Return [x, y] of the center of cell containing provided text 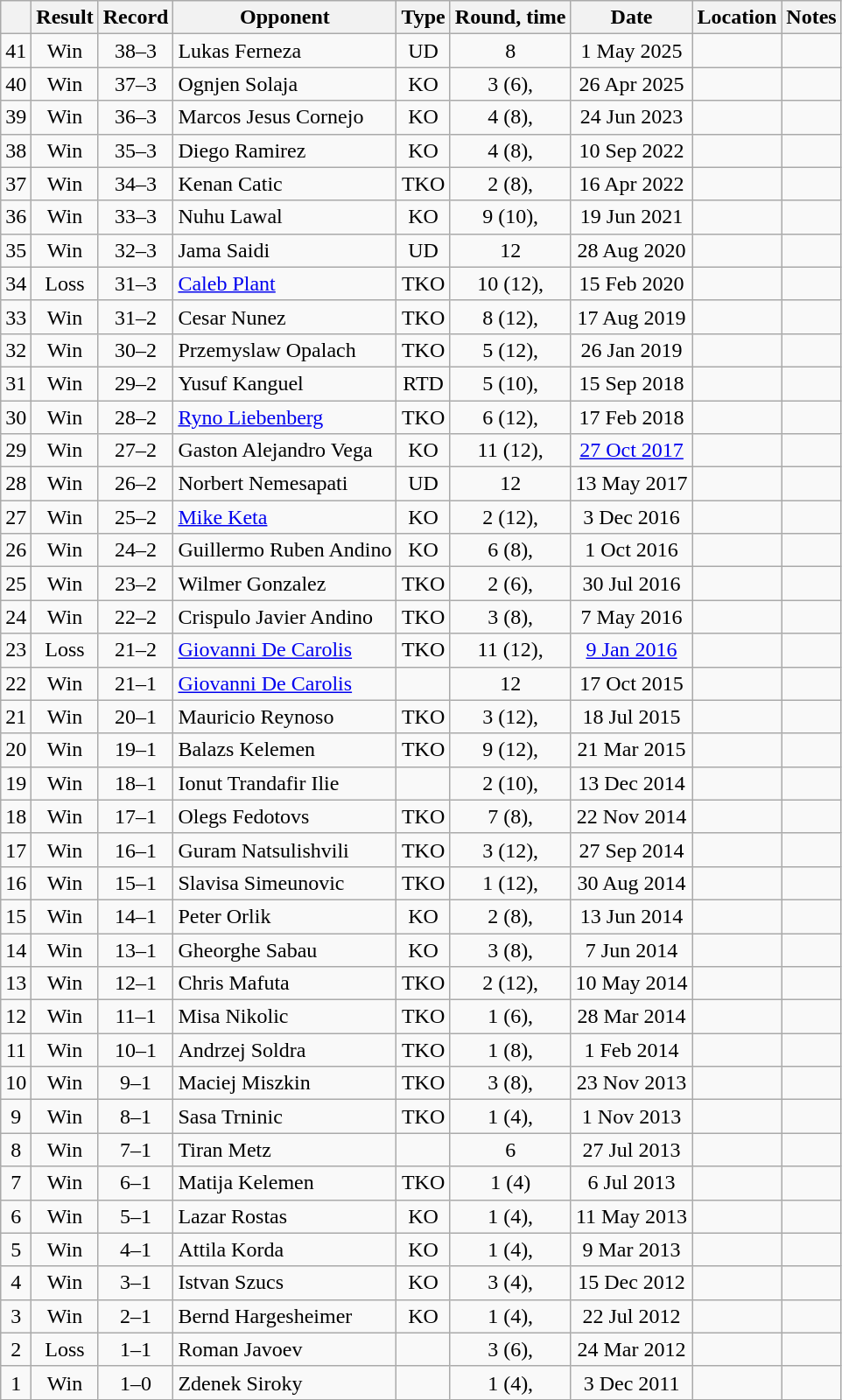
Przemyslaw Opalach [285, 350]
15 Sep 2018 [632, 383]
9 Mar 2013 [632, 1249]
28 Aug 2020 [632, 250]
19 Jun 2021 [632, 217]
9 Jan 2016 [632, 650]
1–1 [136, 1349]
24–2 [136, 550]
Attila Korda [285, 1249]
18–1 [136, 783]
1 (12), [510, 883]
5 (10), [510, 383]
15 Feb 2020 [632, 283]
2–1 [136, 1316]
11 May 2013 [632, 1216]
20 [16, 750]
Andrzej Soldra [285, 1050]
Ognjen Solaja [285, 84]
Zdenek Siroky [285, 1382]
22 [16, 683]
1 Oct 2016 [632, 550]
11–1 [136, 1017]
22 Jul 2012 [632, 1316]
10–1 [136, 1050]
5 [16, 1249]
Bernd Hargesheimer [285, 1316]
Peter Orlik [285, 916]
Wilmer Gonzalez [285, 584]
Gaston Alejandro Vega [285, 451]
Lazar Rostas [285, 1216]
7 Jun 2014 [632, 949]
5–1 [136, 1216]
32 [16, 350]
25 [16, 584]
10 [16, 1083]
13 Jun 2014 [632, 916]
12–1 [136, 983]
7–1 [136, 1150]
23–2 [136, 584]
1 Feb 2014 [632, 1050]
Guillermo Ruben Andino [285, 550]
10 May 2014 [632, 983]
25–2 [136, 517]
1 [16, 1382]
18 [16, 816]
33–3 [136, 217]
21–2 [136, 650]
35–3 [136, 150]
37–3 [136, 84]
13 [16, 983]
1 Nov 2013 [632, 1116]
1 (8), [510, 1050]
24 [16, 617]
Notes [811, 17]
10 Sep 2022 [632, 150]
33 [16, 317]
40 [16, 84]
17 Oct 2015 [632, 683]
29–2 [136, 383]
26 [16, 550]
3 Dec 2011 [632, 1382]
Caleb Plant [285, 283]
16 Apr 2022 [632, 184]
Tiran Metz [285, 1150]
9 (12), [510, 750]
Matija Kelemen [285, 1183]
41 [16, 51]
27 [16, 517]
Location [737, 17]
27 Oct 2017 [632, 451]
34 [16, 283]
13–1 [136, 949]
Norbert Nemesapati [285, 484]
24 Mar 2012 [632, 1349]
17 Aug 2019 [632, 317]
8–1 [136, 1116]
5 (12), [510, 350]
Sasa Trninic [285, 1116]
7 (8), [510, 816]
3 Dec 2016 [632, 517]
6 (12), [510, 417]
27–2 [136, 451]
17–1 [136, 816]
28 [16, 484]
11 [16, 1050]
26 Apr 2025 [632, 84]
9–1 [136, 1083]
17 Feb 2018 [632, 417]
27 Sep 2014 [632, 850]
15 [16, 916]
1–0 [136, 1382]
15–1 [136, 883]
Ionut Trandafir Ilie [285, 783]
15 Dec 2012 [632, 1283]
Gheorghe Sabau [285, 949]
Balazs Kelemen [285, 750]
16 [16, 883]
24 Jun 2023 [632, 117]
19 [16, 783]
30 Aug 2014 [632, 883]
7 [16, 1183]
Istvan Szucs [285, 1283]
Result [65, 17]
6 (8), [510, 550]
10 (12), [510, 283]
8 (12), [510, 317]
1 May 2025 [632, 51]
26–2 [136, 484]
17 [16, 850]
18 Jul 2015 [632, 717]
2 [16, 1349]
39 [16, 117]
14 [16, 949]
Marcos Jesus Cornejo [285, 117]
31 [16, 383]
22–2 [136, 617]
31–3 [136, 283]
6–1 [136, 1183]
36 [16, 217]
2 (6), [510, 584]
1 (4) [510, 1183]
26 Jan 2019 [632, 350]
19–1 [136, 750]
38 [16, 150]
9 (10), [510, 217]
Lukas Ferneza [285, 51]
20–1 [136, 717]
28 Mar 2014 [632, 1017]
3 [16, 1316]
Mike Keta [285, 517]
4–1 [136, 1249]
4 [16, 1283]
30 Jul 2016 [632, 584]
6 Jul 2013 [632, 1183]
Yusuf Kanguel [285, 383]
1 (6), [510, 1017]
23 [16, 650]
27 Jul 2013 [632, 1150]
Diego Ramirez [285, 150]
Date [632, 17]
22 Nov 2014 [632, 816]
30–2 [136, 350]
16–1 [136, 850]
Cesar Nunez [285, 317]
13 May 2017 [632, 484]
Opponent [285, 17]
31–2 [136, 317]
Type [424, 17]
35 [16, 250]
21 [16, 717]
7 May 2016 [632, 617]
Slavisa Simeunovic [285, 883]
Mauricio Reynoso [285, 717]
Kenan Catic [285, 184]
14–1 [136, 916]
Round, time [510, 17]
Chris Mafuta [285, 983]
2 (10), [510, 783]
RTD [424, 383]
Record [136, 17]
Jama Saidi [285, 250]
Guram Natsulishvili [285, 850]
3–1 [136, 1283]
21 Mar 2015 [632, 750]
32–3 [136, 250]
29 [16, 451]
36–3 [136, 117]
21–1 [136, 683]
37 [16, 184]
Maciej Miszkin [285, 1083]
Ryno Liebenberg [285, 417]
30 [16, 417]
28–2 [136, 417]
23 Nov 2013 [632, 1083]
38–3 [136, 51]
Olegs Fedotovs [285, 816]
3 (4), [510, 1283]
Roman Javoev [285, 1349]
Nuhu Lawal [285, 217]
Misa Nikolic [285, 1017]
Crispulo Javier Andino [285, 617]
34–3 [136, 184]
9 [16, 1116]
13 Dec 2014 [632, 783]
